Output the [X, Y] coordinate of the center of the cell containing the given text.  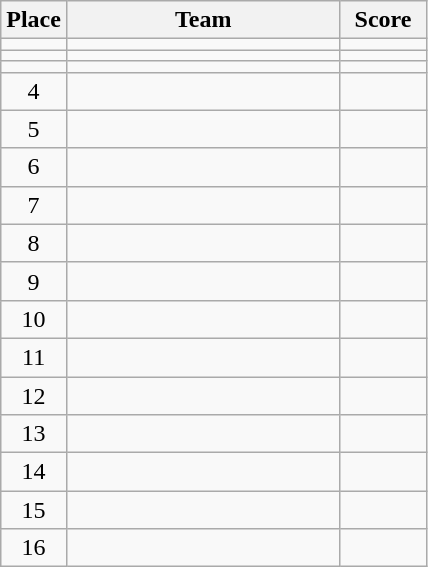
13 [34, 434]
6 [34, 167]
7 [34, 205]
11 [34, 357]
Place [34, 20]
Team [203, 20]
5 [34, 129]
14 [34, 472]
4 [34, 91]
16 [34, 548]
8 [34, 243]
Score [383, 20]
10 [34, 319]
15 [34, 510]
12 [34, 395]
9 [34, 281]
